Detect which cell encompasses the target text, then output its (x, y) center coordinate. 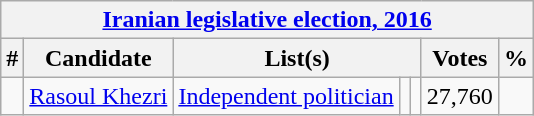
Rasoul Khezri (98, 96)
Votes (460, 58)
List(s) (297, 58)
Independent politician (286, 96)
% (516, 58)
# (12, 58)
Candidate (98, 58)
27,760 (460, 96)
Iranian legislative election, 2016 (268, 20)
